Detect which cell encompasses the target text, then output its (X, Y) center coordinate. 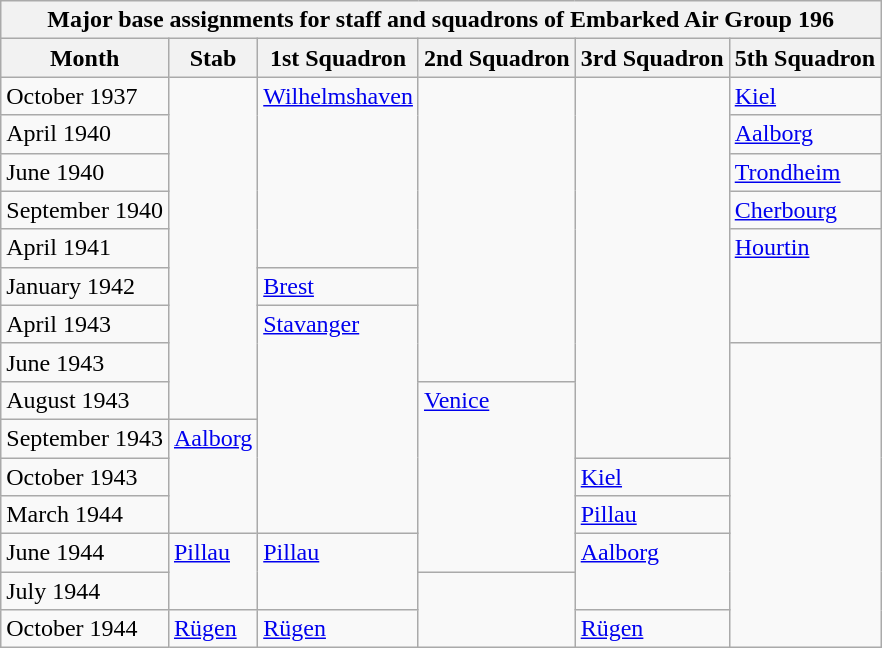
September 1940 (85, 210)
April 1941 (85, 248)
Brest (338, 286)
Month (85, 58)
2nd Squadron (496, 58)
Stab (212, 58)
1st Squadron (338, 58)
September 1943 (85, 438)
April 1943 (85, 324)
July 1944 (85, 591)
October 1943 (85, 477)
October 1937 (85, 96)
Cherbourg (804, 210)
October 1944 (85, 629)
Hourtin (804, 286)
Venice (496, 476)
5th Squadron (804, 58)
Stavanger (338, 419)
3rd Squadron (652, 58)
Major base assignments for staff and squadrons of Embarked Air Group 196 (441, 20)
August 1943 (85, 400)
April 1940 (85, 134)
Wilhelmshaven (338, 172)
June 1940 (85, 172)
Trondheim (804, 172)
March 1944 (85, 515)
June 1944 (85, 553)
January 1942 (85, 286)
June 1943 (85, 362)
